Return (X, Y) of the center of cell containing provided text 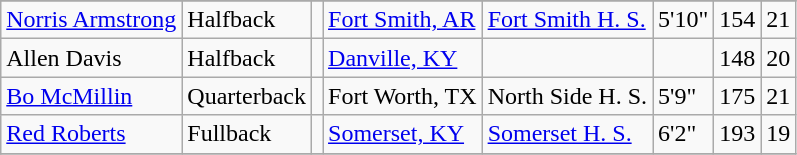
Quarterback (247, 96)
154 (738, 20)
Allen Davis (92, 58)
Bo McMillin (92, 96)
Somerset H. S. (567, 134)
Fort Worth, TX (403, 96)
20 (778, 58)
Fort Smith H. S. (567, 20)
Somerset, KY (403, 134)
5'9" (684, 96)
North Side H. S. (567, 96)
148 (738, 58)
19 (778, 134)
175 (738, 96)
193 (738, 134)
Danville, KY (403, 58)
Red Roberts (92, 134)
Fort Smith, AR (403, 20)
Norris Armstrong (92, 20)
Fullback (247, 134)
6'2" (684, 134)
5'10" (684, 20)
